Identify which cell holds the provided text, then report its [x, y] central coordinate. 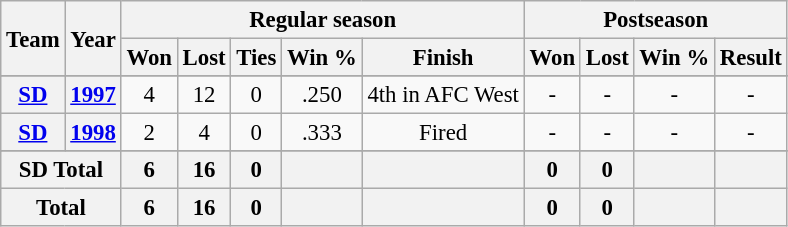
1998 [93, 133]
Result [752, 58]
Ties [256, 58]
Regular season [322, 20]
Postseason [656, 20]
.333 [322, 133]
Year [93, 38]
1997 [93, 95]
.250 [322, 95]
12 [204, 95]
2 [149, 133]
Team [33, 38]
SD Total [61, 170]
4th in AFC West [443, 95]
Fired [443, 133]
Finish [443, 58]
Total [61, 208]
